Locate the cell with the specified text and output its [x, y] center coordinate. 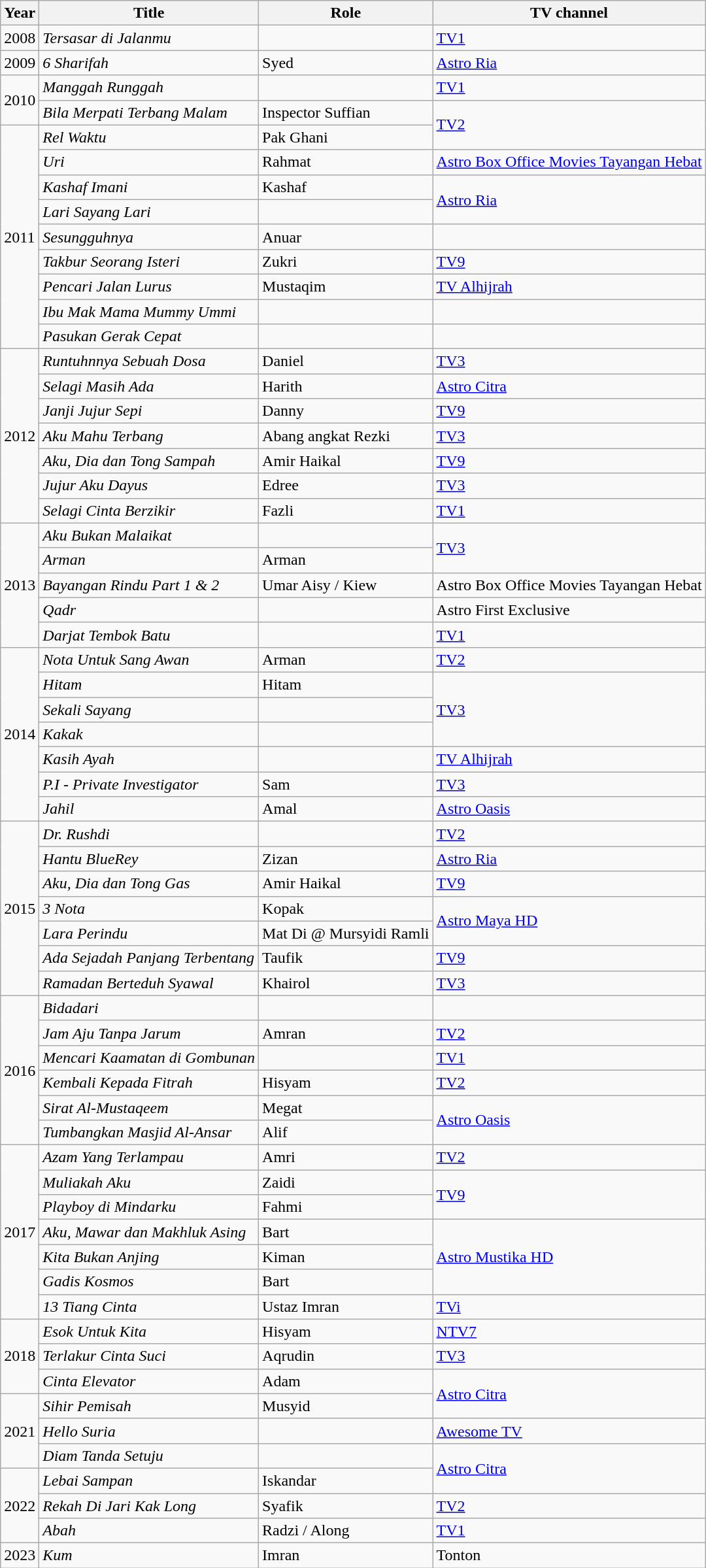
P.I - Private Investigator [149, 784]
Playboy di Mindarku [149, 1207]
Harith [346, 386]
Lari Sayang Lari [149, 212]
Mencari Kaamatan di Gombunan [149, 1058]
Hantu BlueRey [149, 859]
Ramadan Berteduh Syawal [149, 983]
2018 [20, 1356]
Title [149, 13]
Ibu Mak Mama Mummy Ummi [149, 312]
Khairol [346, 983]
Dr. Rushdi [149, 834]
Qadr [149, 610]
Tersasar di Jalanmu [149, 38]
Amri [346, 1158]
Mustaqim [346, 286]
Uri [149, 162]
2009 [20, 63]
Sihir Pemisah [149, 1406]
2017 [20, 1232]
2012 [20, 436]
Bila Merpati Terbang Malam [149, 112]
Kashaf Imani [149, 187]
2021 [20, 1431]
Diam Tanda Setuju [149, 1456]
Role [346, 13]
Kum [149, 1556]
Daniel [346, 361]
Ada Sejadah Panjang Terbentang [149, 958]
Inspector Suffian [346, 112]
Iskandar [346, 1480]
Imran [346, 1556]
Kiman [346, 1257]
Edree [346, 486]
Manggah Runggah [149, 88]
Syafik [346, 1505]
Alif [346, 1133]
Ustaz Imran [346, 1307]
Muliakah Aku [149, 1182]
Syed [346, 63]
Janji Jujur Sepi [149, 411]
Taufik [346, 958]
2023 [20, 1556]
Jujur Aku Dayus [149, 486]
Lara Perindu [149, 933]
Kashaf [346, 187]
Mat Di @ Mursyidi Ramli [346, 933]
Kasih Ayah [149, 759]
13 Tiang Cinta [149, 1307]
Pak Ghani [346, 137]
Kopak [346, 909]
2010 [20, 100]
Jahil [149, 809]
Selagi Masih Ada [149, 386]
Abang angkat Rezki [346, 436]
Tonton [569, 1556]
2011 [20, 237]
6 Sharifah [149, 63]
Sesungguhnya [149, 237]
Pasukan Gerak Cepat [149, 337]
Kembali Kepada Fitrah [149, 1082]
Bayangan Rindu Part 1 & 2 [149, 585]
3 Nota [149, 909]
NTV7 [569, 1331]
2016 [20, 1070]
Fazli [346, 510]
Takbur Seorang Isteri [149, 261]
Aku Bukan Malaikat [149, 535]
2013 [20, 585]
Amran [346, 1033]
2022 [20, 1505]
Danny [346, 411]
Selagi Cinta Berzikir [149, 510]
Adam [346, 1381]
Cinta Elevator [149, 1381]
Esok Untuk Kita [149, 1331]
2015 [20, 909]
Year [20, 13]
Abah [149, 1531]
Aku, Dia dan Tong Gas [149, 884]
Astro Maya HD [569, 921]
Aku Mahu Terbang [149, 436]
Kita Bukan Anjing [149, 1257]
Azam Yang Terlampau [149, 1158]
Jam Aju Tanpa Jarum [149, 1033]
Pencari Jalan Lurus [149, 286]
Astro First Exclusive [569, 610]
Rahmat [346, 162]
Amal [346, 809]
Gadis Kosmos [149, 1282]
2014 [20, 734]
Sekali Sayang [149, 709]
TVi [569, 1307]
Aqrudin [346, 1356]
Umar Aisy / Kiew [346, 585]
Zukri [346, 261]
Terlakur Cinta Suci [149, 1356]
Sirat Al-Mustaqeem [149, 1108]
Bidadari [149, 1008]
Aku, Dia dan Tong Sampah [149, 461]
TV channel [569, 13]
Fahmi [346, 1207]
2008 [20, 38]
Zaidi [346, 1182]
Anuar [346, 237]
Astro Mustika HD [569, 1257]
Radzi / Along [346, 1531]
Runtuhnnya Sebuah Dosa [149, 361]
Hello Suria [149, 1431]
Musyid [346, 1406]
Kakak [149, 735]
Nota Untuk Sang Awan [149, 659]
Lebai Sampan [149, 1480]
Sam [346, 784]
Awesome TV [569, 1431]
Zizan [346, 859]
Darjat Tembok Batu [149, 635]
Tumbangkan Masjid Al-Ansar [149, 1133]
Rel Waktu [149, 137]
Aku, Mawar dan Makhluk Asing [149, 1232]
Rekah Di Jari Kak Long [149, 1505]
Megat [346, 1108]
